Extract the (x, y) coordinate from the center of the cell holding the provided text.  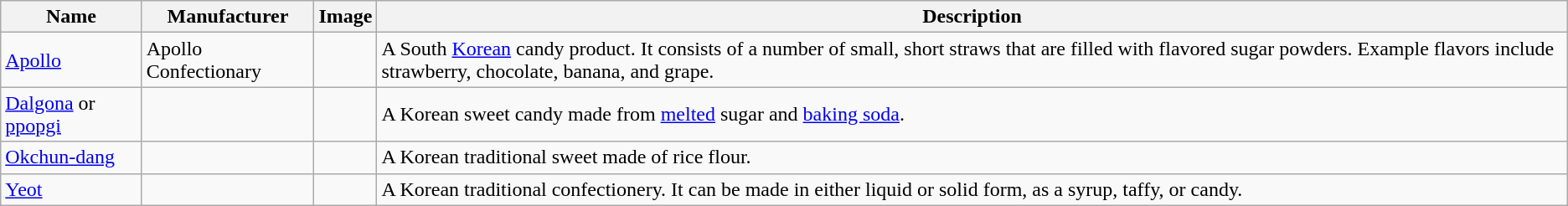
Apollo Confectionary (228, 60)
Okchun-dang (71, 157)
A Korean traditional sweet made of rice flour. (972, 157)
Description (972, 17)
Yeot (71, 189)
Apollo (71, 60)
Name (71, 17)
A Korean traditional confectionery. It can be made in either liquid or solid form, as a syrup, taffy, or candy. (972, 189)
A Korean sweet candy made from melted sugar and baking soda. (972, 114)
Manufacturer (228, 17)
Dalgona or ppopgi (71, 114)
Image (345, 17)
